Find where the given text appears and provide that cell's center as [x, y] coordinate. 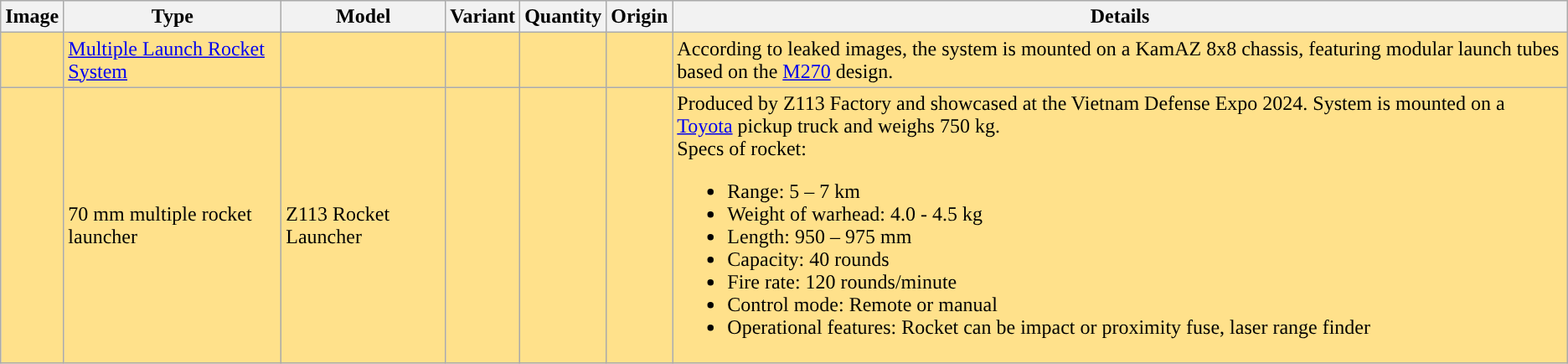
Multiple Launch Rocket System [173, 60]
Z113 Rocket Launcher [364, 225]
Type [173, 17]
Quantity [563, 17]
According to leaked images, the system is mounted on a KamAZ 8x8 chassis, featuring modular launch tubes based on the M270 design. [1120, 60]
Image [32, 17]
Variant [482, 17]
Details [1120, 17]
70 mm multiple rocket launcher [173, 225]
Model [364, 17]
Origin [640, 17]
